Scan for the cell matching the given text and deliver its [X, Y] coordinate at center. 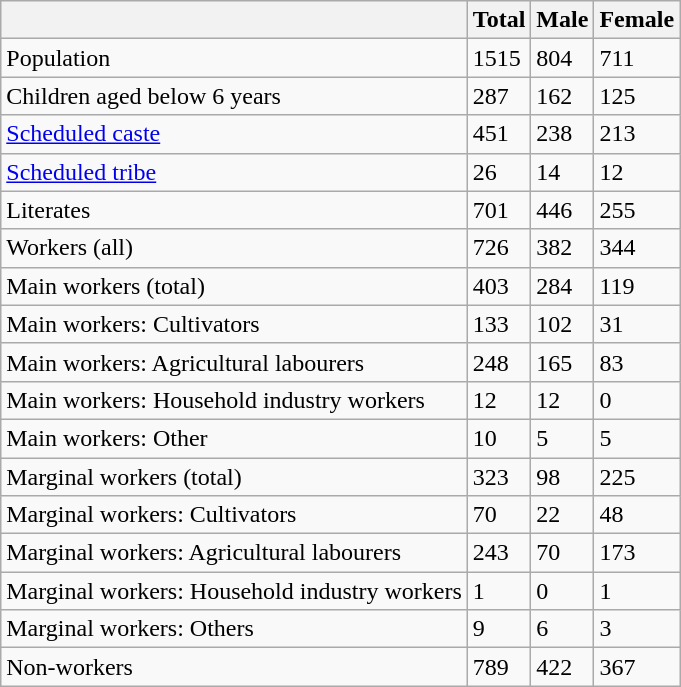
789 [499, 667]
726 [499, 248]
6 [562, 629]
Children aged below 6 years [234, 96]
451 [499, 134]
125 [637, 96]
22 [562, 515]
422 [562, 667]
225 [637, 477]
238 [562, 134]
382 [562, 248]
173 [637, 553]
133 [499, 324]
344 [637, 248]
Literates [234, 210]
Male [562, 20]
Total [499, 20]
243 [499, 553]
48 [637, 515]
10 [499, 438]
Main workers: Household industry workers [234, 400]
3 [637, 629]
Population [234, 58]
367 [637, 667]
213 [637, 134]
162 [562, 96]
98 [562, 477]
711 [637, 58]
284 [562, 286]
1515 [499, 58]
Marginal workers: Cultivators [234, 515]
248 [499, 362]
Non-workers [234, 667]
Marginal workers: Agricultural labourers [234, 553]
Scheduled tribe [234, 172]
Scheduled caste [234, 134]
102 [562, 324]
Female [637, 20]
403 [499, 286]
Marginal workers: Others [234, 629]
287 [499, 96]
323 [499, 477]
Marginal workers: Household industry workers [234, 591]
701 [499, 210]
Main workers: Other [234, 438]
Marginal workers (total) [234, 477]
Main workers: Cultivators [234, 324]
119 [637, 286]
31 [637, 324]
9 [499, 629]
Main workers: Agricultural labourers [234, 362]
804 [562, 58]
255 [637, 210]
83 [637, 362]
Workers (all) [234, 248]
14 [562, 172]
165 [562, 362]
26 [499, 172]
446 [562, 210]
Main workers (total) [234, 286]
